Pinpoint the cell where the given text exists, returning its [x, y] midpoint coordinate. 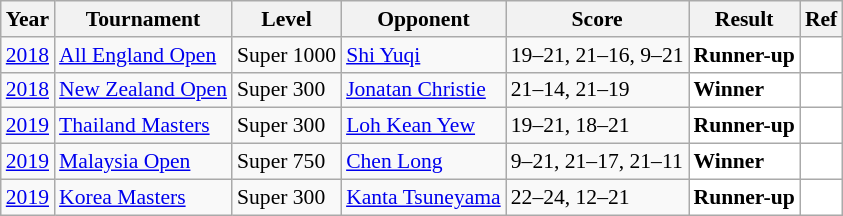
Loh Kean Yew [424, 126]
19–21, 18–21 [598, 126]
Result [744, 19]
Chen Long [424, 162]
Korea Masters [143, 197]
Shi Yuqi [424, 55]
Thailand Masters [143, 126]
Super 1000 [286, 55]
Ref [821, 19]
19–21, 21–16, 9–21 [598, 55]
Jonatan Christie [424, 90]
Year [28, 19]
22–24, 12–21 [598, 197]
Super 750 [286, 162]
All England Open [143, 55]
Level [286, 19]
21–14, 21–19 [598, 90]
9–21, 21–17, 21–11 [598, 162]
Opponent [424, 19]
New Zealand Open [143, 90]
Score [598, 19]
Kanta Tsuneyama [424, 197]
Tournament [143, 19]
Malaysia Open [143, 162]
